For the text-containing cell, return its midpoint in (X, Y) coordinate format. 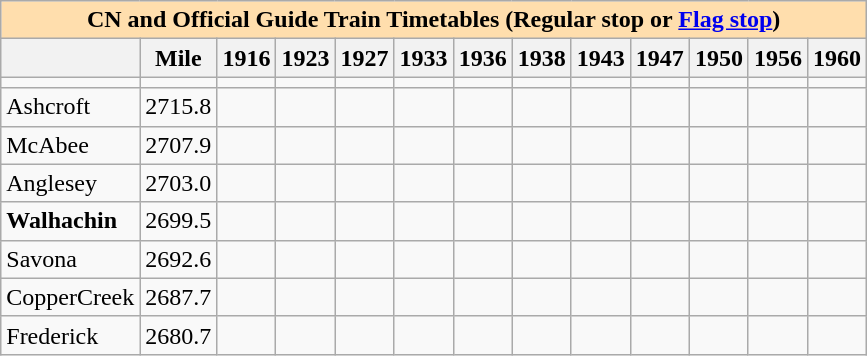
1916 (246, 58)
2715.8 (178, 107)
2703.0 (178, 183)
Walhachin (70, 221)
Savona (70, 259)
Anglesey (70, 183)
1960 (836, 58)
1933 (424, 58)
CopperCreek (70, 297)
2707.9 (178, 145)
1947 (660, 58)
1927 (364, 58)
1938 (542, 58)
1943 (600, 58)
McAbee (70, 145)
2699.5 (178, 221)
Mile (178, 58)
Ashcroft (70, 107)
2692.6 (178, 259)
Frederick (70, 335)
1956 (778, 58)
2687.7 (178, 297)
1936 (482, 58)
CN and Official Guide Train Timetables (Regular stop or Flag stop) (434, 20)
1950 (718, 58)
2680.7 (178, 335)
1923 (306, 58)
